For the text-containing cell, return its midpoint in [X, Y] coordinate format. 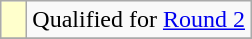
Qualified for Round 2 [139, 20]
